Find where the given text appears and provide that cell's center as [x, y] coordinate. 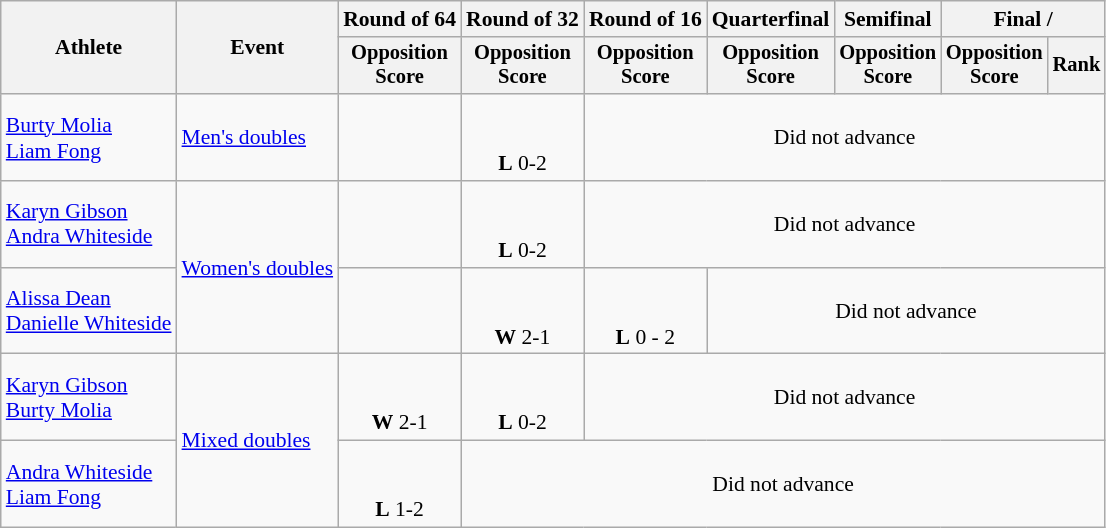
Burty MoliaLiam Fong [89, 138]
Andra WhitesideLiam Fong [89, 484]
Men's doubles [258, 138]
L 1-2 [400, 484]
Round of 32 [522, 19]
Final / [1023, 19]
Rank [1077, 66]
Mixed doubles [258, 440]
Alissa DeanDanielle Whiteside [89, 312]
Semifinal [888, 19]
Round of 16 [646, 19]
Event [258, 48]
Quarterfinal [771, 19]
Women's doubles [258, 268]
Athlete [89, 48]
Round of 64 [400, 19]
Karyn GibsonBurty Molia [89, 398]
L 0 - 2 [646, 312]
Karyn GibsonAndra Whiteside [89, 224]
